Return (x, y) of the center of cell containing provided text 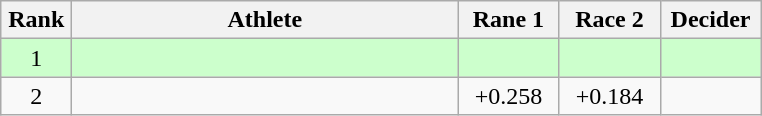
+0.184 (610, 96)
Athlete (265, 20)
1 (36, 58)
2 (36, 96)
Rane 1 (508, 20)
Race 2 (610, 20)
+0.258 (508, 96)
Rank (36, 20)
Decider (710, 20)
